Identify which cell holds the provided text, then report its [x, y] central coordinate. 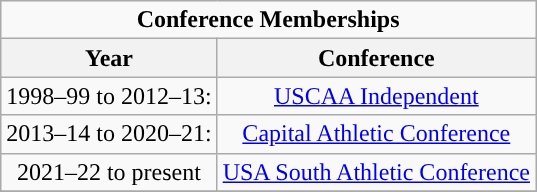
2013–14 to 2020–21: [109, 134]
USA South Athletic Conference [376, 172]
Year [109, 58]
Capital Athletic Conference [376, 134]
2021–22 to present [109, 172]
USCAA Independent [376, 96]
Conference Memberships [268, 20]
1998–99 to 2012–13: [109, 96]
Conference [376, 58]
